For the text-containing cell, return its midpoint in [x, y] coordinate format. 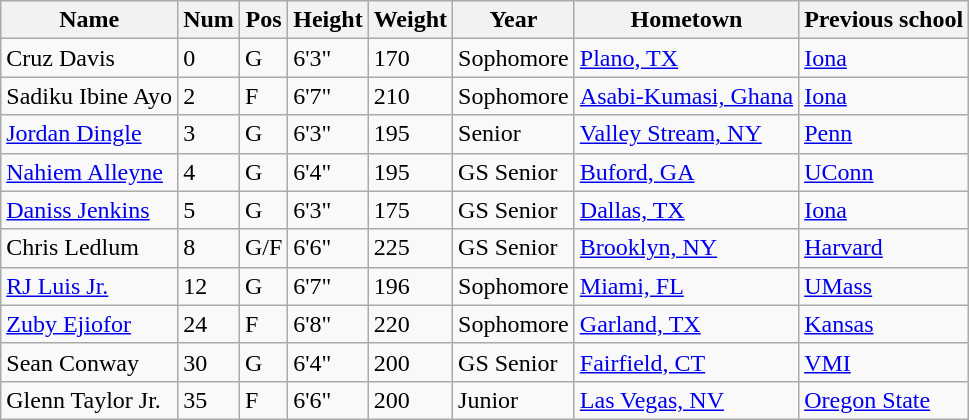
Weight [410, 20]
Penn [884, 134]
Las Vegas, NV [686, 400]
Sean Conway [90, 362]
Pos [263, 20]
Oregon State [884, 400]
Sadiku Ibine Ayo [90, 96]
Year [514, 20]
Buford, GA [686, 172]
Miami, FL [686, 286]
Asabi-Kumasi, Ghana [686, 96]
2 [209, 96]
Jordan Dingle [90, 134]
Fairfield, CT [686, 362]
Junior [514, 400]
Plano, TX [686, 58]
35 [209, 400]
220 [410, 324]
RJ Luis Jr. [90, 286]
Chris Ledlum [90, 248]
24 [209, 324]
Garland, TX [686, 324]
8 [209, 248]
0 [209, 58]
Valley Stream, NY [686, 134]
Brooklyn, NY [686, 248]
6'8" [328, 324]
Dallas, TX [686, 210]
170 [410, 58]
Kansas [884, 324]
Previous school [884, 20]
Height [328, 20]
175 [410, 210]
Hometown [686, 20]
Senior [514, 134]
Cruz Davis [90, 58]
Glenn Taylor Jr. [90, 400]
Daniss Jenkins [90, 210]
30 [209, 362]
UMass [884, 286]
G/F [263, 248]
210 [410, 96]
Nahiem Alleyne [90, 172]
5 [209, 210]
4 [209, 172]
Harvard [884, 248]
Zuby Ejiofor [90, 324]
3 [209, 134]
196 [410, 286]
12 [209, 286]
Name [90, 20]
UConn [884, 172]
VMI [884, 362]
Num [209, 20]
225 [410, 248]
